Search for the cell housing the specified text and yield its [X, Y] center coordinate. 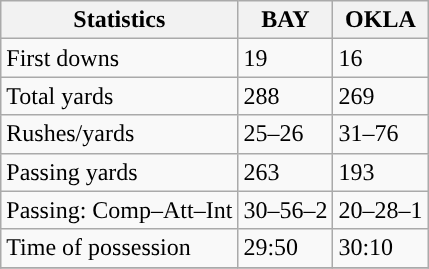
193 [380, 172]
Passing yards [120, 172]
30:10 [380, 248]
Rushes/yards [120, 134]
20–28–1 [380, 210]
Passing: Comp–Att–Int [120, 210]
Total yards [120, 96]
BAY [286, 20]
Statistics [120, 20]
269 [380, 96]
OKLA [380, 20]
19 [286, 58]
31–76 [380, 134]
First downs [120, 58]
Time of possession [120, 248]
16 [380, 58]
25–26 [286, 134]
263 [286, 172]
288 [286, 96]
29:50 [286, 248]
30–56–2 [286, 210]
